Return [X, Y] of the center of cell containing provided text 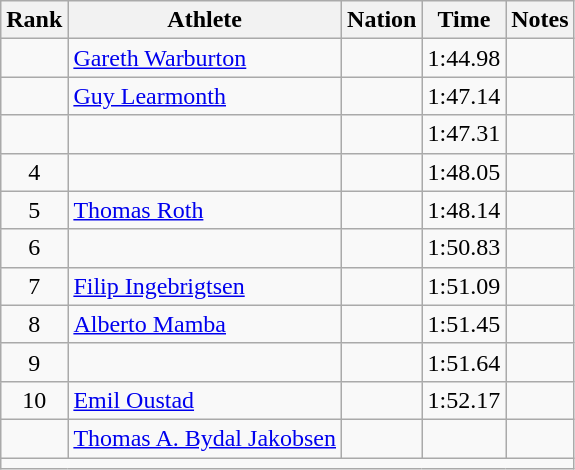
Guy Learmonth [205, 96]
9 [34, 362]
10 [34, 400]
1:51.45 [464, 324]
Notes [540, 20]
Thomas Roth [205, 210]
Filip Ingebrigtsen [205, 286]
Rank [34, 20]
Alberto Mamba [205, 324]
1:48.05 [464, 172]
1:48.14 [464, 210]
Emil Oustad [205, 400]
Athlete [205, 20]
Time [464, 20]
7 [34, 286]
1:47.31 [464, 134]
1:44.98 [464, 58]
Nation [382, 20]
1:52.17 [464, 400]
1:50.83 [464, 248]
8 [34, 324]
Thomas A. Bydal Jakobsen [205, 438]
5 [34, 210]
1:51.64 [464, 362]
1:51.09 [464, 286]
1:47.14 [464, 96]
6 [34, 248]
4 [34, 172]
Gareth Warburton [205, 58]
